Return [x, y] of the center of cell containing provided text 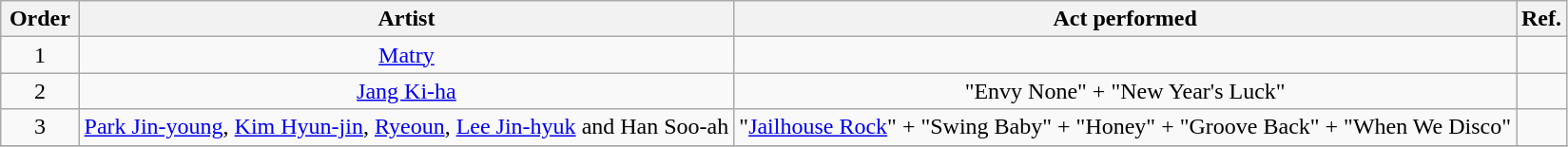
Park Jin-young, Kim Hyun-jin, Ryeoun, Lee Jin-hyuk and Han Soo-ah [407, 127]
1 [40, 55]
Order [40, 19]
"Jailhouse Rock" + "Swing Baby" + "Honey" + "Groove Back" + "When We Disco" [1126, 127]
"Envy None" + "New Year's Luck" [1126, 91]
Ref. [1540, 19]
Jang Ki-ha [407, 91]
Artist [407, 19]
2 [40, 91]
Matry [407, 55]
3 [40, 127]
Act performed [1126, 19]
